Pinpoint the cell where the given text exists, returning its (X, Y) midpoint coordinate. 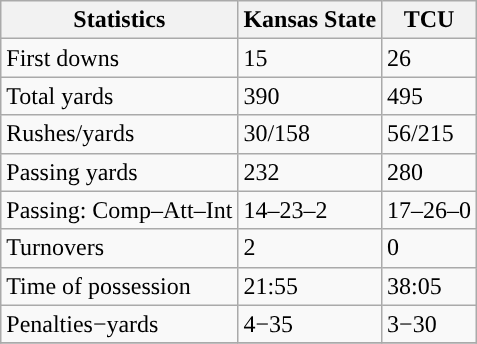
Passing yards (120, 172)
Passing: Comp–Att–Int (120, 210)
Total yards (120, 96)
0 (430, 248)
Time of possession (120, 286)
3−30 (430, 324)
Rushes/yards (120, 134)
14–23–2 (310, 210)
Turnovers (120, 248)
17–26–0 (430, 210)
56/215 (430, 134)
Penalties−yards (120, 324)
38:05 (430, 286)
390 (310, 96)
First downs (120, 58)
Kansas State (310, 20)
280 (430, 172)
15 (310, 58)
4−35 (310, 324)
232 (310, 172)
2 (310, 248)
21:55 (310, 286)
495 (430, 96)
Statistics (120, 20)
TCU (430, 20)
30/158 (310, 134)
26 (430, 58)
